Output the (X, Y) coordinate of the center of the cell containing the given text.  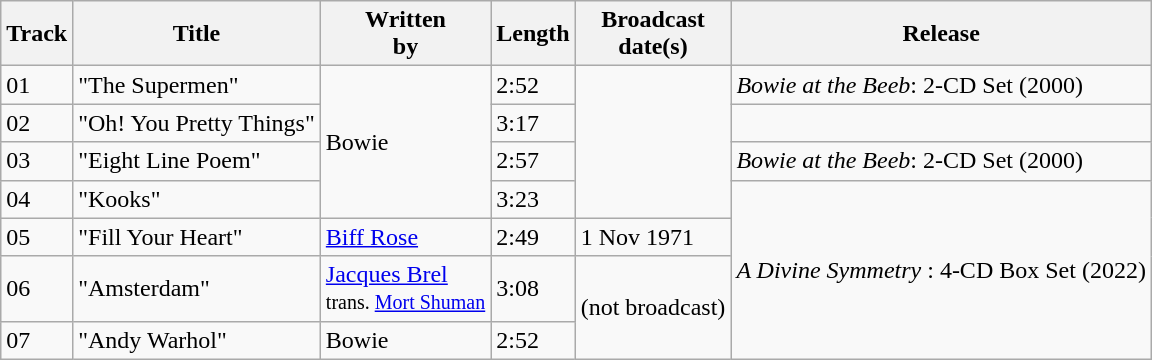
Written by (405, 34)
2:57 (533, 161)
3:23 (533, 199)
1 Nov 1971 (653, 237)
"Eight Line Poem" (197, 161)
"Amsterdam" (197, 288)
Title (197, 34)
"The Supermen" (197, 85)
Biff Rose (405, 237)
06 (37, 288)
Track (37, 34)
"Kooks" (197, 199)
"Fill Your Heart" (197, 237)
Length (533, 34)
"Oh! You Pretty Things" (197, 123)
04 (37, 199)
2:49 (533, 237)
"Andy Warhol" (197, 340)
Broadcast date(s) (653, 34)
01 (37, 85)
A Divine Symmetry : 4-CD Box Set (2022) (942, 270)
(not broadcast) (653, 308)
05 (37, 237)
3:17 (533, 123)
Jacques Breltrans. Mort Shuman (405, 288)
02 (37, 123)
07 (37, 340)
03 (37, 161)
Release (942, 34)
3:08 (533, 288)
